Output the (X, Y) coordinate of the center of the cell containing the given text.  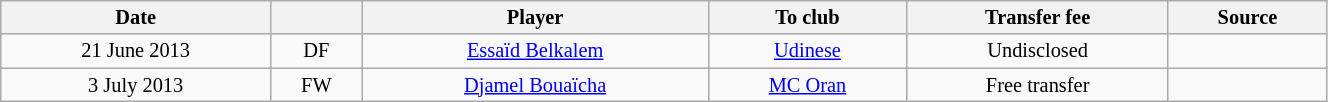
Djamel Bouaïcha (535, 85)
FW (317, 85)
DF (317, 51)
Essaïd Belkalem (535, 51)
Udinese (808, 51)
21 June 2013 (136, 51)
Transfer fee (1038, 17)
Date (136, 17)
Free transfer (1038, 85)
To club (808, 17)
MC Oran (808, 85)
Source (1247, 17)
3 July 2013 (136, 85)
Player (535, 17)
Undisclosed (1038, 51)
